Scan for the cell matching the given text and deliver its [X, Y] coordinate at center. 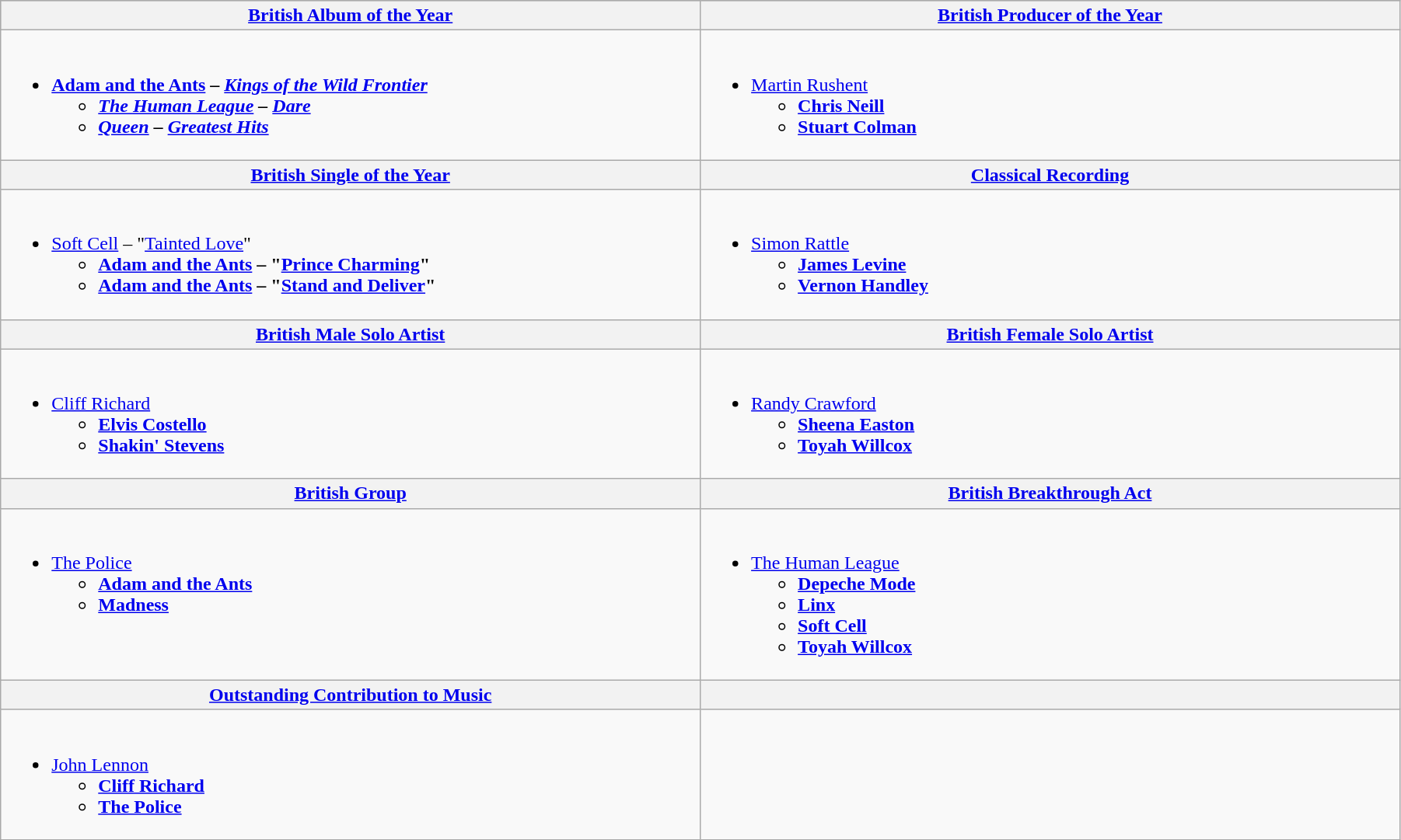
Simon RattleJames LevineVernon Handley [1050, 255]
British Breakthrough Act [1050, 493]
Martin RushentChris NeillStuart Colman [1050, 95]
British Female Solo Artist [1050, 334]
John LennonCliff RichardThe Police [351, 774]
The PoliceAdam and the AntsMadness [351, 594]
Randy CrawfordSheena EastonToyah Willcox [1050, 413]
Soft Cell – "Tainted Love"Adam and the Ants – "Prince Charming"Adam and the Ants – "Stand and Deliver" [351, 255]
British Producer of the Year [1050, 16]
British Single of the Year [351, 175]
Cliff RichardElvis CostelloShakin' Stevens [351, 413]
Classical Recording [1050, 175]
British Album of the Year [351, 16]
The Human LeagueDepeche ModeLinxSoft CellToyah Willcox [1050, 594]
Outstanding Contribution to Music [351, 695]
Adam and the Ants – Kings of the Wild FrontierThe Human League – DareQueen – Greatest Hits [351, 95]
British Group [351, 493]
British Male Solo Artist [351, 334]
